Locate the cell with the specified text and output its (X, Y) center coordinate. 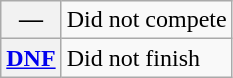
— (31, 20)
Did not compete (146, 20)
Did not finish (146, 58)
DNF (31, 58)
